Search for the cell housing the specified text and yield its [x, y] center coordinate. 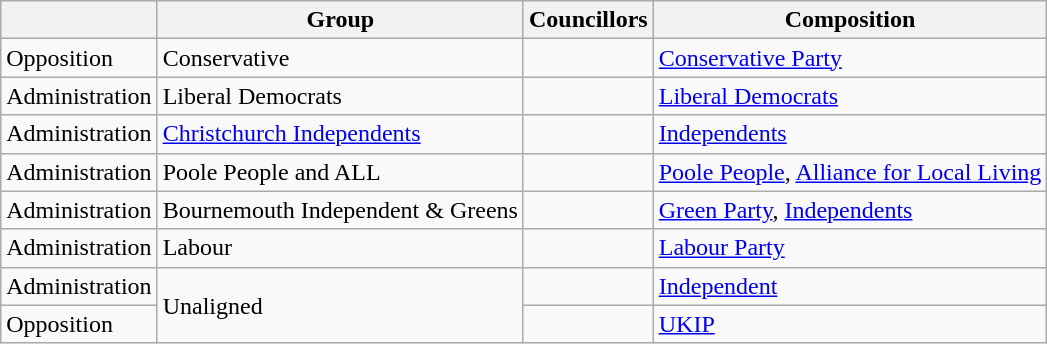
Labour Party [850, 248]
Composition [850, 20]
Councillors [588, 20]
Unaligned [340, 305]
Poole People and ALL [340, 172]
Poole People, Alliance for Local Living [850, 172]
Independents [850, 134]
Green Party, Independents [850, 210]
Conservative [340, 58]
Christchurch Independents [340, 134]
Independent [850, 286]
Conservative Party [850, 58]
Bournemouth Independent & Greens [340, 210]
Group [340, 20]
Labour [340, 248]
UKIP [850, 324]
